Detect which cell encompasses the target text, then output its (X, Y) center coordinate. 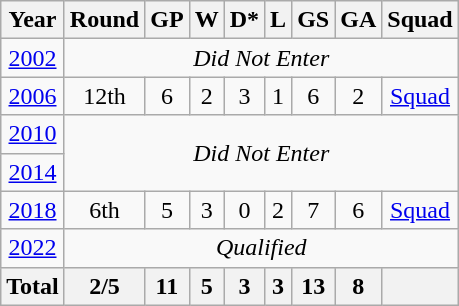
W (206, 20)
11 (167, 286)
GP (167, 20)
Total (33, 286)
L (278, 20)
Round (104, 20)
2022 (33, 248)
13 (314, 286)
2/5 (104, 286)
D* (244, 20)
12th (104, 96)
0 (244, 210)
2014 (33, 172)
Year (33, 20)
GA (358, 20)
7 (314, 210)
6th (104, 210)
1 (278, 96)
2002 (33, 58)
2006 (33, 96)
8 (358, 286)
GS (314, 20)
2010 (33, 134)
Qualified (261, 248)
2018 (33, 210)
